From the cell containing the given text, extract its center point as (X, Y) coordinate. 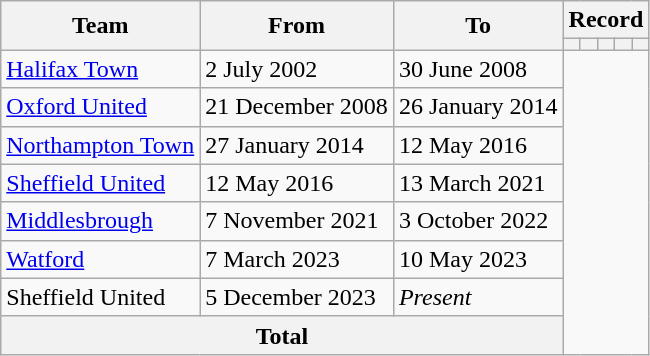
21 December 2008 (297, 107)
From (297, 26)
3 October 2022 (478, 221)
5 December 2023 (297, 297)
Halifax Town (100, 69)
2 July 2002 (297, 69)
7 November 2021 (297, 221)
Oxford United (100, 107)
26 January 2014 (478, 107)
7 March 2023 (297, 259)
Team (100, 26)
Watford (100, 259)
Total (282, 335)
Northampton Town (100, 145)
10 May 2023 (478, 259)
To (478, 26)
Present (478, 297)
30 June 2008 (478, 69)
27 January 2014 (297, 145)
Middlesbrough (100, 221)
Record (606, 20)
13 March 2021 (478, 183)
